Return [x, y] of the center of cell containing provided text 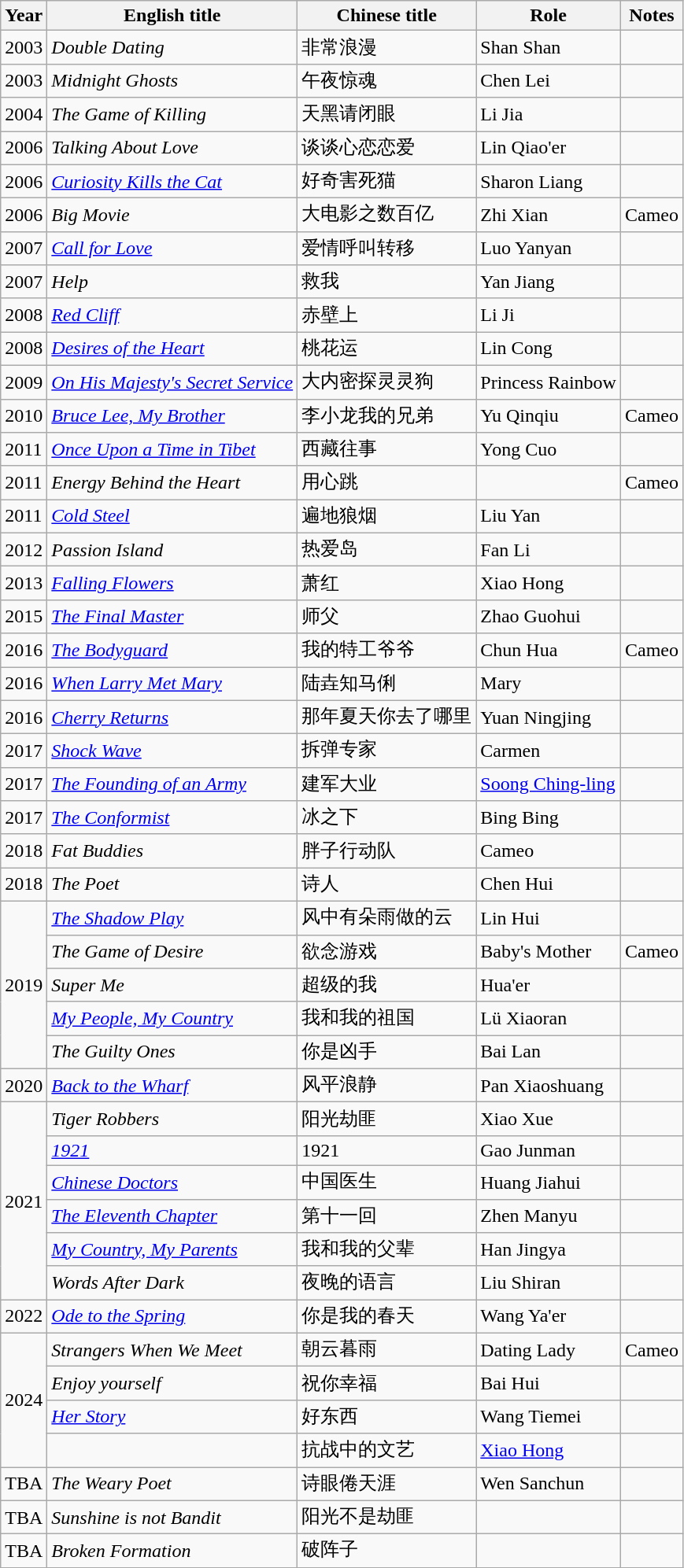
非常浪漫 [387, 47]
Wang Ya'er [549, 1317]
Lin Hui [549, 917]
2024 [24, 1400]
The Guilty Ones [172, 1053]
桃花运 [387, 349]
Dating Lady [549, 1350]
Huang Jiahui [549, 1182]
Help [172, 282]
拆弹专家 [387, 751]
Bing Bing [549, 818]
Chun Hua [549, 650]
朝云暮雨 [387, 1350]
热爱岛 [387, 549]
Energy Behind the Heart [172, 483]
2010 [24, 415]
Bai Lan [549, 1053]
诗眼倦天涯 [387, 1484]
Fan Li [549, 549]
风中有朵雨做的云 [387, 917]
Bai Hui [549, 1383]
Liu Yan [549, 516]
Red Cliff [172, 315]
2009 [24, 382]
大电影之数百亿 [387, 216]
Gao Junman [549, 1150]
我和我的祖国 [387, 1018]
Desires of the Heart [172, 349]
好东西 [387, 1416]
冰之下 [387, 818]
Lü Xiaoran [549, 1018]
Princess Rainbow [549, 382]
Han Jingya [549, 1249]
李小龙我的兄弟 [387, 415]
Curiosity Kills the Cat [172, 181]
Shan Shan [549, 47]
Broken Formation [172, 1551]
Enjoy yourself [172, 1383]
2013 [24, 584]
胖子行动队 [387, 851]
我和我的父辈 [387, 1249]
2022 [24, 1317]
Cold Steel [172, 516]
Pan Xiaoshuang [549, 1086]
遍地狼烟 [387, 516]
Cherry Returns [172, 718]
建军大业 [387, 784]
诗人 [387, 884]
Year [24, 16]
2004 [24, 115]
中国医生 [387, 1182]
2020 [24, 1086]
My Country, My Parents [172, 1249]
Wen Sanchun [549, 1484]
The Game of Killing [172, 115]
Chinese title [387, 16]
Zhao Guohui [549, 617]
Li Ji [549, 315]
那年夏天你去了哪里 [387, 718]
My People, My Country [172, 1018]
Chen Hui [549, 884]
天黑请闭眼 [387, 115]
爱情呼叫转移 [387, 249]
On His Majesty's Secret Service [172, 382]
The Shadow Play [172, 917]
2012 [24, 549]
The Eleventh Chapter [172, 1216]
我的特工爷爷 [387, 650]
Ode to the Spring [172, 1317]
谈谈心恋恋爱 [387, 148]
Li Jia [549, 115]
用心跳 [387, 483]
阳光不是劫匪 [387, 1517]
午夜惊魂 [387, 80]
The Game of Desire [172, 952]
Notes [652, 16]
Lin Qiao'er [549, 148]
The Founding of an Army [172, 784]
第十一回 [387, 1216]
Falling Flowers [172, 584]
Yu Qinqiu [549, 415]
Baby's Mother [549, 952]
你是凶手 [387, 1053]
Mary [549, 684]
Super Me [172, 985]
When Larry Met Mary [172, 684]
Lin Cong [549, 349]
Call for Love [172, 249]
Back to the Wharf [172, 1086]
破阵子 [387, 1551]
Shock Wave [172, 751]
赤壁上 [387, 315]
Once Upon a Time in Tibet [172, 450]
Xiao Xue [549, 1119]
阳光劫匪 [387, 1119]
English title [172, 16]
Role [549, 16]
Chinese Doctors [172, 1182]
萧红 [387, 584]
师父 [387, 617]
西藏往事 [387, 450]
Yuan Ningjing [549, 718]
Words After Dark [172, 1282]
好奇害死猫 [387, 181]
Bruce Lee, My Brother [172, 415]
陆垚知马俐 [387, 684]
Luo Yanyan [549, 249]
2021 [24, 1201]
Liu Shiran [549, 1282]
风平浪静 [387, 1086]
The Final Master [172, 617]
抗战中的文艺 [387, 1451]
Wang Tiemei [549, 1416]
Double Dating [172, 47]
Fat Buddies [172, 851]
Sunshine is not Bandit [172, 1517]
Passion Island [172, 549]
Midnight Ghosts [172, 80]
大内密探灵灵狗 [387, 382]
Big Movie [172, 216]
Soong Ching-ling [549, 784]
Tiger Robbers [172, 1119]
你是我的春天 [387, 1317]
欲念游戏 [387, 952]
2019 [24, 985]
Yan Jiang [549, 282]
The Poet [172, 884]
Hua'er [549, 985]
Zhen Manyu [549, 1216]
夜晚的语言 [387, 1282]
救我 [387, 282]
祝你幸福 [387, 1383]
超级的我 [387, 985]
The Weary Poet [172, 1484]
Zhi Xian [549, 216]
Carmen [549, 751]
The Bodyguard [172, 650]
Sharon Liang [549, 181]
Her Story [172, 1416]
Strangers When We Meet [172, 1350]
Yong Cuo [549, 450]
Talking About Love [172, 148]
The Conformist [172, 818]
2015 [24, 617]
Chen Lei [549, 80]
